From the cell containing the given text, extract its center point as [x, y] coordinate. 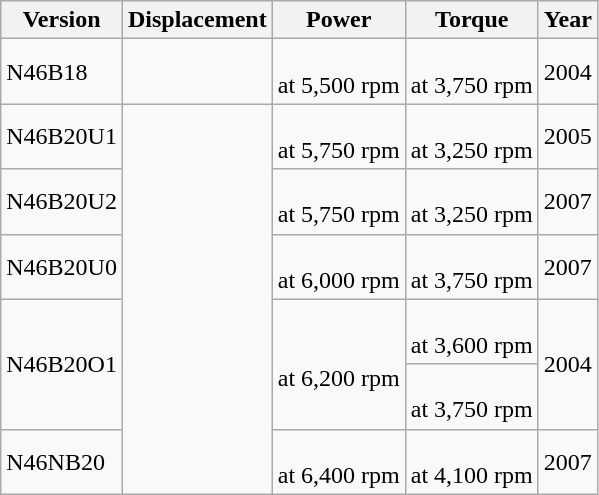
N46NB20 [62, 462]
Year [568, 20]
at 6,400 rpm [338, 462]
N46B20U1 [62, 136]
N46B20O1 [62, 364]
N46B20U0 [62, 266]
Power [338, 20]
Torque [472, 20]
N46B20U2 [62, 202]
at 6,000 rpm [338, 266]
N46B18 [62, 72]
Version [62, 20]
2005 [568, 136]
at 5,500 rpm [338, 72]
at 4,100 rpm [472, 462]
at 3,600 rpm [472, 332]
Displacement [197, 20]
at 6,200 rpm [338, 364]
